For the text-containing cell, return its midpoint in (x, y) coordinate format. 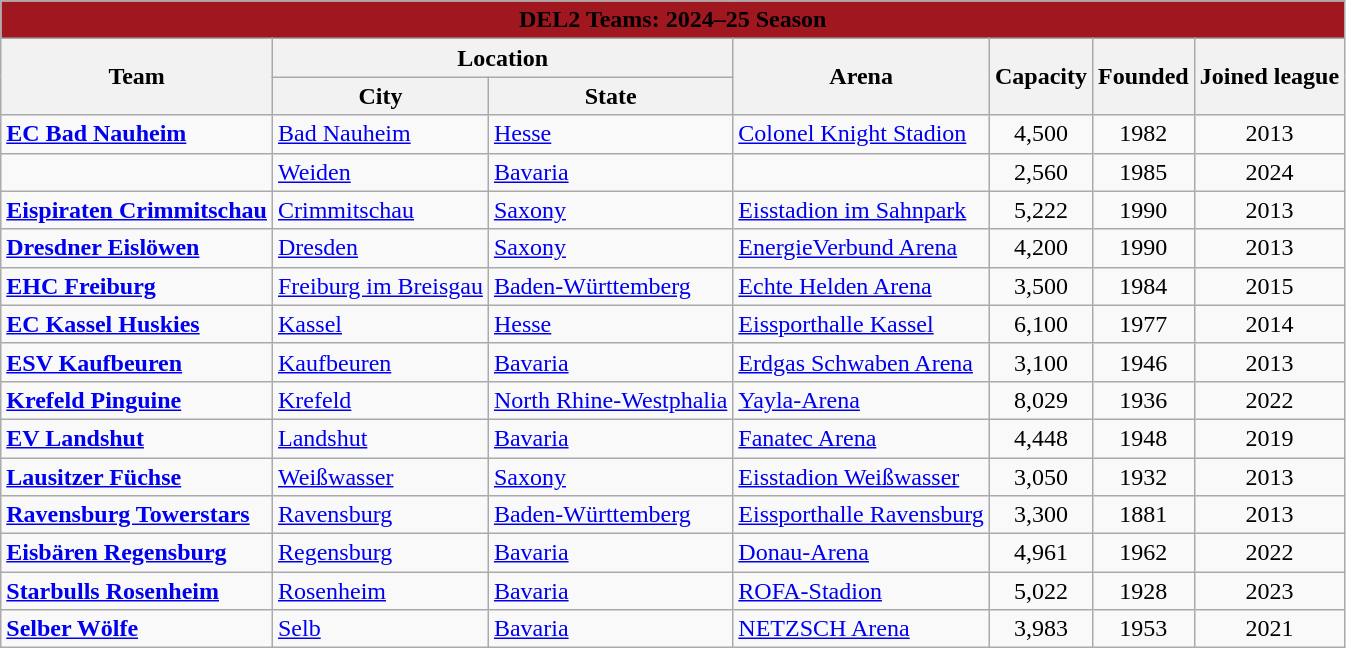
2014 (1269, 324)
2021 (1269, 629)
Location (502, 58)
Yayla-Arena (862, 400)
Eisstadion im Sahnpark (862, 210)
2024 (1269, 172)
Team (137, 77)
2,560 (1040, 172)
1953 (1143, 629)
2019 (1269, 438)
1985 (1143, 172)
Krefeld (380, 400)
6,100 (1040, 324)
4,200 (1040, 248)
1881 (1143, 515)
Capacity (1040, 77)
1977 (1143, 324)
5,222 (1040, 210)
Selber Wölfe (137, 629)
Kaufbeuren (380, 362)
Dresden (380, 248)
Selb (380, 629)
Crimmitschau (380, 210)
2023 (1269, 591)
Freiburg im Breisgau (380, 286)
Landshut (380, 438)
1982 (1143, 134)
Arena (862, 77)
4,448 (1040, 438)
Joined league (1269, 77)
Dresdner Eislöwen (137, 248)
North Rhine-Westphalia (610, 400)
EHC Freiburg (137, 286)
8,029 (1040, 400)
4,500 (1040, 134)
Lausitzer Füchse (137, 477)
ROFA-Stadion (862, 591)
State (610, 96)
1936 (1143, 400)
1932 (1143, 477)
ESV Kaufbeuren (137, 362)
Weißwasser (380, 477)
EC Kassel Huskies (137, 324)
5,022 (1040, 591)
Regensburg (380, 553)
3,100 (1040, 362)
Colonel Knight Stadion (862, 134)
Eissporthalle Kassel (862, 324)
City (380, 96)
Rosenheim (380, 591)
2015 (1269, 286)
DEL2 Teams: 2024–25 Season (673, 20)
Ravensburg Towerstars (137, 515)
1984 (1143, 286)
1928 (1143, 591)
Donau-Arena (862, 553)
4,961 (1040, 553)
Ravensburg (380, 515)
Weiden (380, 172)
3,983 (1040, 629)
1946 (1143, 362)
Founded (1143, 77)
Fanatec Arena (862, 438)
Eissporthalle Ravensburg (862, 515)
EC Bad Nauheim (137, 134)
Krefeld Pinguine (137, 400)
Starbulls Rosenheim (137, 591)
Eisstadion Weißwasser (862, 477)
3,500 (1040, 286)
Eispiraten Crimmitschau (137, 210)
1962 (1143, 553)
EnergieVerbund Arena (862, 248)
Eisbären Regensburg (137, 553)
Erdgas Schwaben Arena (862, 362)
Kassel (380, 324)
Bad Nauheim (380, 134)
EV Landshut (137, 438)
1948 (1143, 438)
3,050 (1040, 477)
Echte Helden Arena (862, 286)
3,300 (1040, 515)
NETZSCH Arena (862, 629)
